Determine the (x, y) coordinate at the center of the cell enclosing the given text.  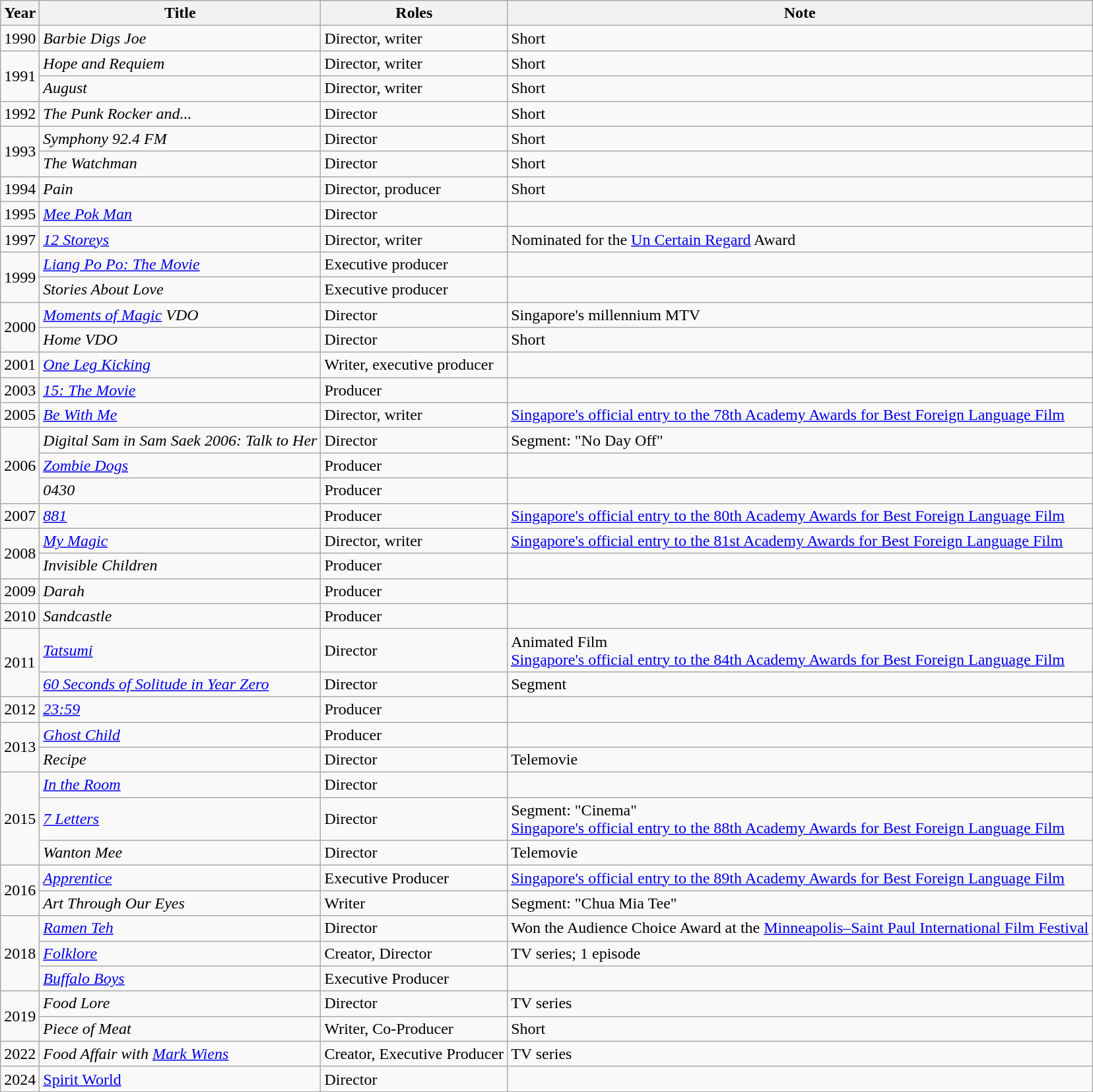
Liang Po Po: The Movie (180, 264)
Art Through Our Eyes (180, 903)
The Punk Rocker and... (180, 114)
Year (20, 13)
1999 (20, 277)
2015 (20, 819)
Food Affair with Mark Wiens (180, 1054)
In the Room (180, 785)
Director, producer (414, 189)
2016 (20, 891)
Segment: "Chua Mia Tee" (800, 903)
2013 (20, 747)
2011 (20, 663)
Piece of Meat (180, 1029)
2006 (20, 465)
Singapore's official entry to the 80th Academy Awards for Best Foreign Language Film (800, 516)
Writer, Co-Producer (414, 1029)
1994 (20, 189)
15: The Movie (180, 390)
Wanton Mee (180, 853)
881 (180, 516)
Darah (180, 591)
Roles (414, 13)
2010 (20, 616)
1993 (20, 151)
Zombie Dogs (180, 465)
60 Seconds of Solitude in Year Zero (180, 684)
Animated FilmSingapore's official entry to the 84th Academy Awards for Best Foreign Language Film (800, 650)
The Watchman (180, 164)
2009 (20, 591)
Digital Sam in Sam Saek 2006: Talk to Her (180, 440)
1990 (20, 38)
Singapore's official entry to the 78th Academy Awards for Best Foreign Language Film (800, 415)
Home VDO (180, 340)
2012 (20, 709)
Singapore's official entry to the 89th Academy Awards for Best Foreign Language Film (800, 878)
Food Lore (180, 1004)
Folklore (180, 953)
Ramen Teh (180, 928)
Sandcastle (180, 616)
Barbie Digs Joe (180, 38)
Writer (414, 903)
Singapore's official entry to the 81st Academy Awards for Best Foreign Language Film (800, 541)
Title (180, 13)
Buffalo Boys (180, 978)
Writer, executive producer (414, 365)
Moments of Magic VDO (180, 315)
August (180, 88)
Invisible Children (180, 566)
2001 (20, 365)
23:59 (180, 709)
Apprentice (180, 878)
0430 (180, 491)
TV series; 1 episode (800, 953)
Singapore's millennium MTV (800, 315)
Won the Audience Choice Award at the Minneapolis–Saint Paul International Film Festival (800, 928)
Mee Pok Man (180, 214)
Be With Me (180, 415)
2024 (20, 1079)
2008 (20, 553)
Ghost Child (180, 735)
One Leg Kicking (180, 365)
2007 (20, 516)
Hope and Requiem (180, 63)
Spirit World (180, 1079)
2019 (20, 1016)
Pain (180, 189)
Creator, Director (414, 953)
1995 (20, 214)
1992 (20, 114)
My Magic (180, 541)
7 Letters (180, 819)
2003 (20, 390)
Segment: "Cinema" Singapore's official entry to the 88th Academy Awards for Best Foreign Language Film (800, 819)
Nominated for the Un Certain Regard Award (800, 239)
2000 (20, 327)
Segment (800, 684)
Recipe (180, 760)
2022 (20, 1054)
Symphony 92.4 FM (180, 139)
Stories About Love (180, 289)
1991 (20, 76)
2018 (20, 953)
2005 (20, 415)
1997 (20, 239)
Note (800, 13)
Creator, Executive Producer (414, 1054)
Tatsumi (180, 650)
12 Storeys (180, 239)
Segment: "No Day Off" (800, 440)
